Find where the given text appears and provide that cell's center as [X, Y] coordinate. 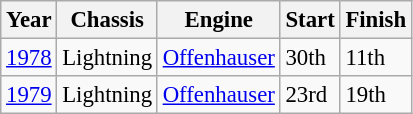
30th [310, 58]
23rd [310, 95]
Finish [376, 20]
1978 [29, 58]
Engine [218, 20]
19th [376, 95]
Year [29, 20]
Start [310, 20]
1979 [29, 95]
11th [376, 58]
Chassis [107, 20]
